Return the [x, y] coordinate for the center point of the cell that contains the specified text.  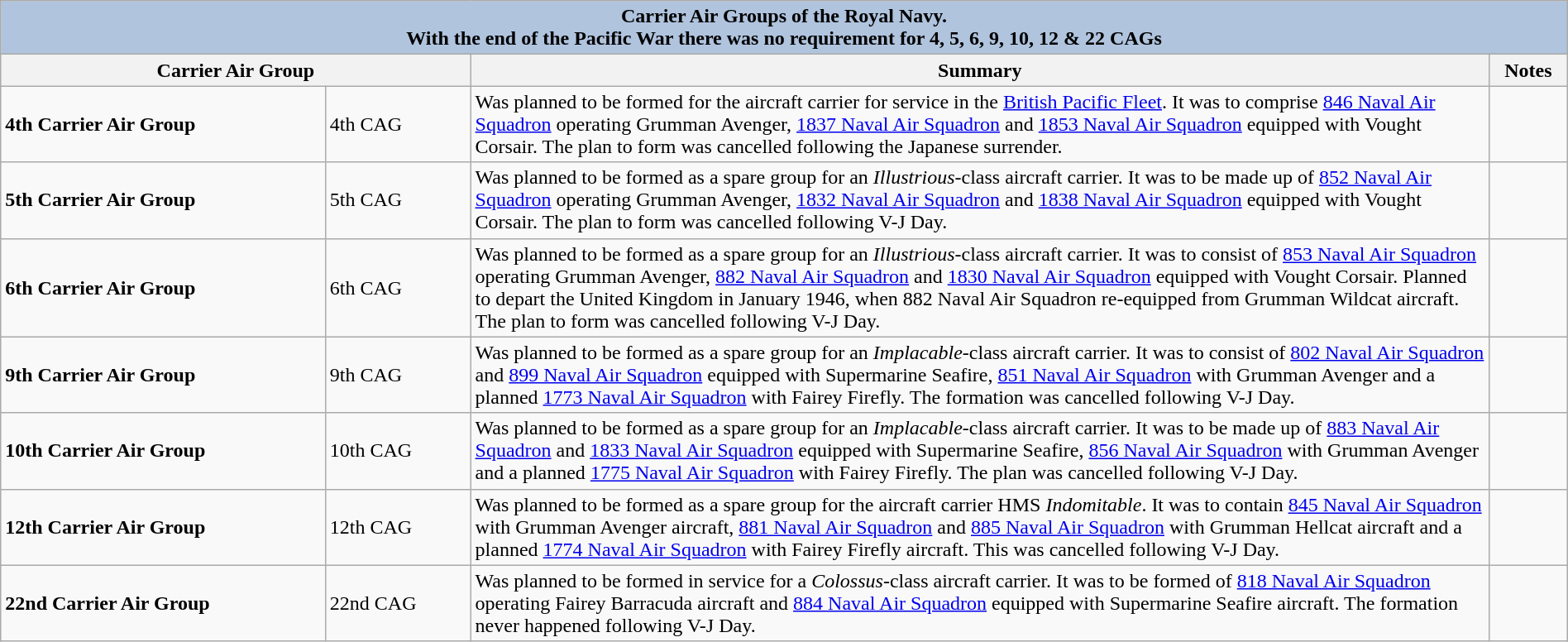
10th Carrier Air Group [164, 451]
9th CAG [398, 375]
9th Carrier Air Group [164, 375]
Notes [1528, 70]
22nd CAG [398, 603]
10th CAG [398, 451]
22nd Carrier Air Group [164, 603]
5th Carrier Air Group [164, 200]
4th CAG [398, 124]
4th Carrier Air Group [164, 124]
12th CAG [398, 527]
5th CAG [398, 200]
Carrier Air Group [236, 70]
Summary [979, 70]
Carrier Air Groups of the Royal Navy. With the end of the Pacific War there was no requirement for 4, 5, 6, 9, 10, 12 & 22 CAGs [784, 28]
12th Carrier Air Group [164, 527]
6th CAG [398, 288]
6th Carrier Air Group [164, 288]
